Locate the cell with the specified text and output its [x, y] center coordinate. 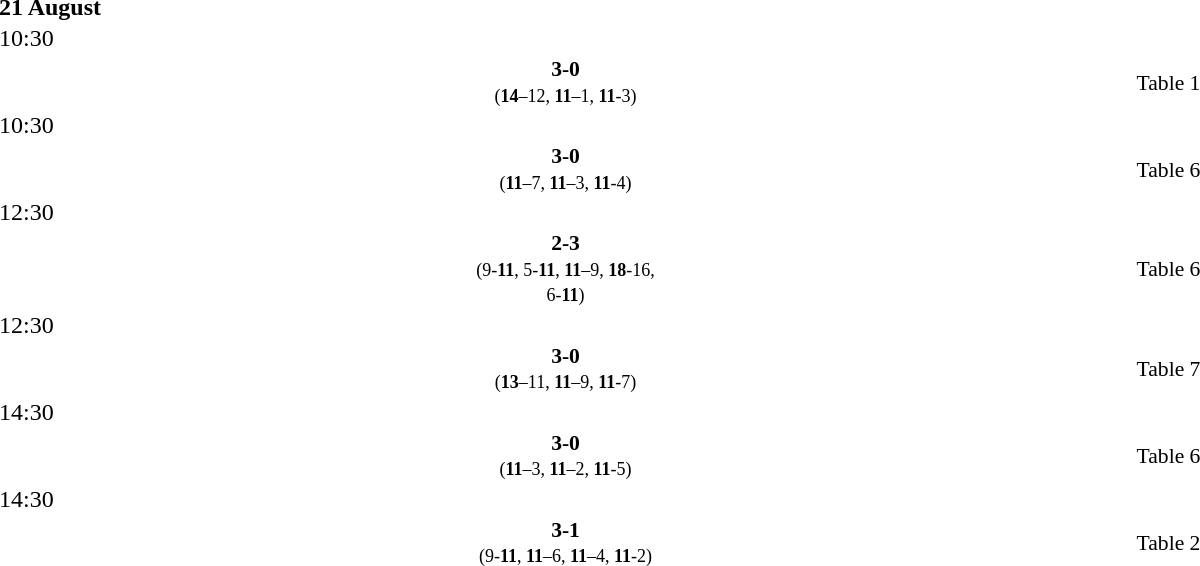
3-0 (11–3, 11–2, 11-5) [566, 455]
2-3 (9-11, 5-11, 11–9, 18-16, 6-11) [566, 269]
3-0 (14–12, 11–1, 11-3) [566, 82]
3-0 (11–7, 11–3, 11-4) [566, 169]
3-0 (13–11, 11–9, 11-7) [566, 369]
